Scan for the cell matching the given text and deliver its (X, Y) coordinate at center. 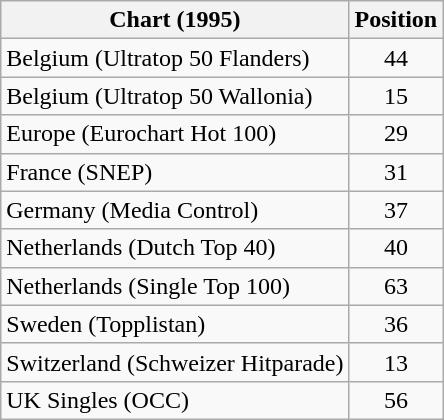
Sweden (Topplistan) (175, 324)
Netherlands (Dutch Top 40) (175, 248)
40 (396, 248)
31 (396, 172)
Position (396, 20)
France (SNEP) (175, 172)
UK Singles (OCC) (175, 400)
37 (396, 210)
Switzerland (Schweizer Hitparade) (175, 362)
Germany (Media Control) (175, 210)
63 (396, 286)
15 (396, 96)
29 (396, 134)
36 (396, 324)
56 (396, 400)
Chart (1995) (175, 20)
Belgium (Ultratop 50 Wallonia) (175, 96)
Belgium (Ultratop 50 Flanders) (175, 58)
Europe (Eurochart Hot 100) (175, 134)
Netherlands (Single Top 100) (175, 286)
44 (396, 58)
13 (396, 362)
